Determine the (x, y) coordinate at the center of the cell enclosing the given text.  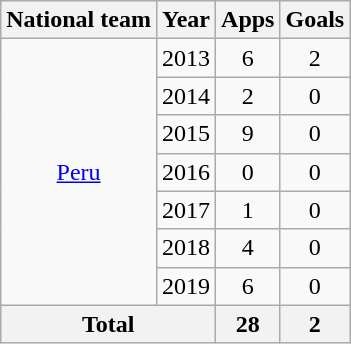
2015 (186, 134)
2014 (186, 96)
28 (248, 324)
Goals (315, 20)
National team (79, 20)
Year (186, 20)
2019 (186, 286)
2016 (186, 172)
2013 (186, 58)
Total (108, 324)
2017 (186, 210)
1 (248, 210)
Peru (79, 172)
4 (248, 248)
Apps (248, 20)
9 (248, 134)
2018 (186, 248)
